Provide the [X, Y] coordinate of the cell's center where the given text is located.  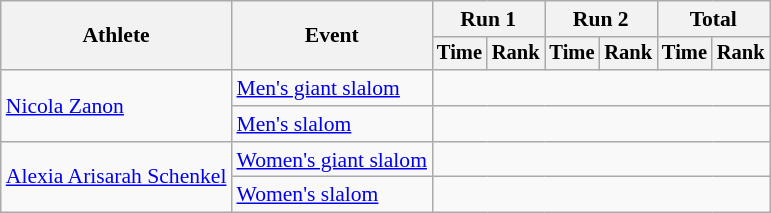
Event [332, 36]
Athlete [116, 36]
Women's giant slalom [332, 160]
Men's slalom [332, 124]
Total [713, 19]
Men's giant slalom [332, 88]
Run 2 [600, 19]
Women's slalom [332, 195]
Nicola Zanon [116, 106]
Run 1 [488, 19]
Alexia Arisarah Schenkel [116, 178]
